Provide the (x, y) coordinate of the cell's center where the given text is located.  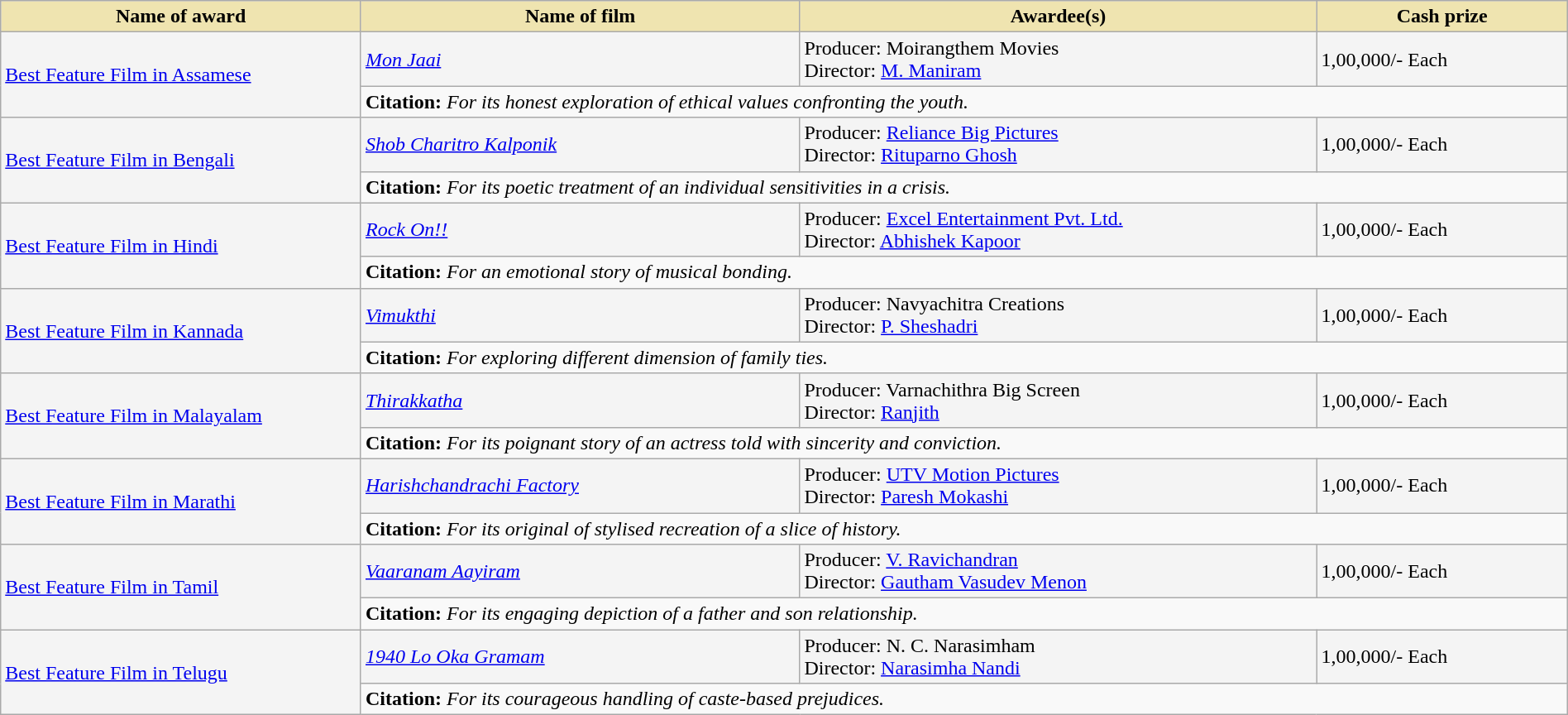
Harishchandrachi Factory (580, 485)
Producer: UTV Motion PicturesDirector: Paresh Mokashi (1059, 485)
Producer: Moirangthem MoviesDirector: M. Maniram (1059, 60)
Thirakkatha (580, 401)
1940 Lo Oka Gramam (580, 657)
Citation: For its poetic treatment of an individual sensitivities in a crisis. (964, 187)
Best Feature Film in Bengali (181, 161)
Best Feature Film in Assamese (181, 74)
Best Feature Film in Kannada (181, 331)
Citation: For its engaging depiction of a father and son relationship. (964, 614)
Best Feature Film in Tamil (181, 588)
Citation: For its courageous handling of caste-based prejudices. (964, 699)
Name of award (181, 17)
Rock On!! (580, 230)
Best Feature Film in Marathi (181, 501)
Citation: For its honest exploration of ethical values confronting the youth. (964, 102)
Best Feature Film in Hindi (181, 245)
Citation: For its original of stylised recreation of a slice of history. (964, 529)
Producer: Excel Entertainment Pvt. Ltd.Director: Abhishek Kapoor (1059, 230)
Mon Jaai (580, 60)
Producer: Reliance Big PicturesDirector: Rituparno Ghosh (1059, 144)
Shob Charitro Kalponik (580, 144)
Citation: For an emotional story of musical bonding. (964, 272)
Citation: For its poignant story of an actress told with sincerity and conviction. (964, 443)
Vimukthi (580, 314)
Producer: V. RavichandranDirector: Gautham Vasudev Menon (1059, 571)
Producer: Varnachithra Big ScreenDirector: Ranjith (1059, 401)
Awardee(s) (1059, 17)
Citation: For exploring different dimension of family ties. (964, 357)
Name of film (580, 17)
Vaaranam Aayiram (580, 571)
Best Feature Film in Telugu (181, 672)
Best Feature Film in Malayalam (181, 415)
Cash prize (1442, 17)
Producer: Navyachitra CreationsDirector: P. Sheshadri (1059, 314)
Producer: N. C. NarasimhamDirector: Narasimha Nandi (1059, 657)
